Extract the [x, y] coordinate from the center of the cell holding the provided text.  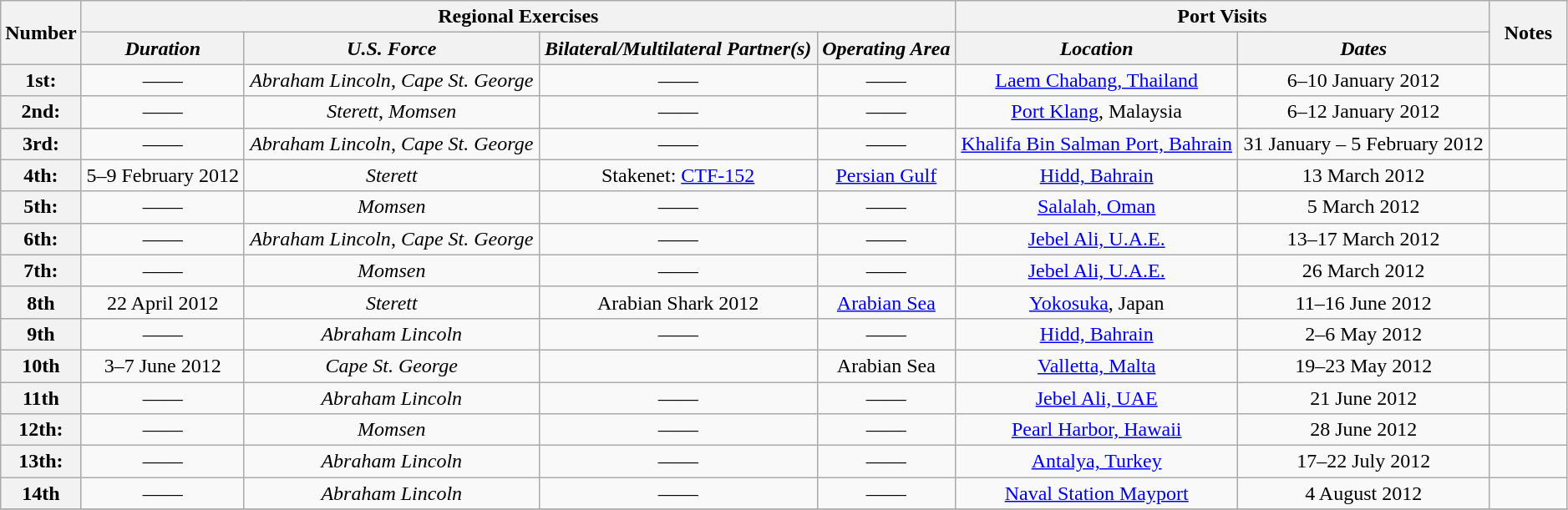
Khalifa Bin Salman Port, Bahrain [1097, 144]
Dates [1363, 48]
6th: [41, 239]
22 April 2012 [162, 302]
11th [41, 398]
Stakenet: CTF-152 [678, 175]
10th [41, 366]
Cape St. George [391, 366]
12th: [41, 430]
9th [41, 334]
Yokosuka, Japan [1097, 302]
17–22 July 2012 [1363, 462]
Bilateral/Multilateral Partner(s) [678, 48]
5 March 2012 [1363, 207]
Regional Exercises [518, 17]
31 January – 5 February 2012 [1363, 144]
28 June 2012 [1363, 430]
14th [41, 493]
13–17 March 2012 [1363, 239]
7th: [41, 270]
13 March 2012 [1363, 175]
2–6 May 2012 [1363, 334]
4th: [41, 175]
Operating Area [885, 48]
U.S. Force [391, 48]
3–7 June 2012 [162, 366]
19–23 May 2012 [1363, 366]
Port Visits [1223, 17]
5–9 February 2012 [162, 175]
8th [41, 302]
Salalah, Oman [1097, 207]
Notes [1529, 33]
Jebel Ali, UAE [1097, 398]
Laem Chabang, Thailand [1097, 80]
Port Klang, Malaysia [1097, 112]
Duration [162, 48]
11–16 June 2012 [1363, 302]
Arabian Shark 2012 [678, 302]
Antalya, Turkey [1097, 462]
6–12 January 2012 [1363, 112]
26 March 2012 [1363, 270]
3rd: [41, 144]
4 August 2012 [1363, 493]
Valletta, Malta [1097, 366]
21 June 2012 [1363, 398]
5th: [41, 207]
Persian Gulf [885, 175]
13th: [41, 462]
Sterett, Momsen [391, 112]
Pearl Harbor, Hawaii [1097, 430]
6–10 January 2012 [1363, 80]
Location [1097, 48]
Naval Station Mayport [1097, 493]
Number [41, 33]
1st: [41, 80]
2nd: [41, 112]
